Capture the cell that displays the provided text and extract its (X, Y) central coordinate. 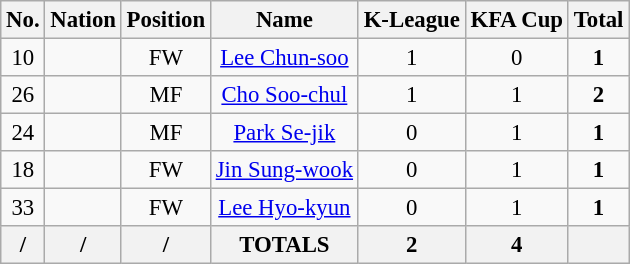
KFA Cup (516, 20)
Lee Chun-soo (284, 58)
Total (598, 20)
No. (23, 20)
TOTALS (284, 245)
10 (23, 58)
24 (23, 133)
Jin Sung-wook (284, 170)
26 (23, 95)
Name (284, 20)
Position (166, 20)
33 (23, 208)
Lee Hyo-kyun (284, 208)
4 (516, 245)
Park Se-jik (284, 133)
18 (23, 170)
K-League (412, 20)
Cho Soo-chul (284, 95)
Nation (83, 20)
